Capture the cell that displays the provided text and extract its (x, y) central coordinate. 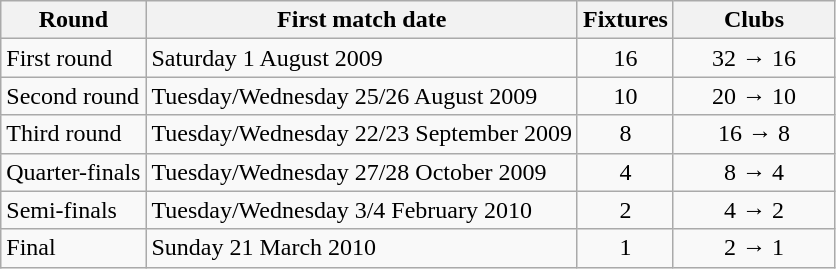
Round (74, 20)
Tuesday/Wednesday 25/26 August 2009 (362, 96)
1 (625, 248)
Quarter-finals (74, 172)
16 → 8 (754, 134)
10 (625, 96)
20 → 10 (754, 96)
Third round (74, 134)
Clubs (754, 20)
Second round (74, 96)
Final (74, 248)
First round (74, 58)
2 → 1 (754, 248)
Sunday 21 March 2010 (362, 248)
16 (625, 58)
4 → 2 (754, 210)
2 (625, 210)
8 → 4 (754, 172)
Tuesday/Wednesday 22/23 September 2009 (362, 134)
Saturday 1 August 2009 (362, 58)
Tuesday/Wednesday 27/28 October 2009 (362, 172)
Tuesday/Wednesday 3/4 February 2010 (362, 210)
Fixtures (625, 20)
First match date (362, 20)
Semi-finals (74, 210)
32 → 16 (754, 58)
4 (625, 172)
8 (625, 134)
